Extract the [x, y] coordinate from the center of the cell holding the provided text.  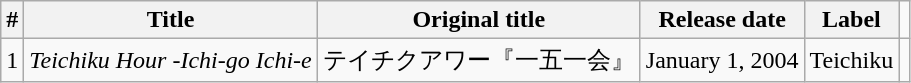
# [12, 20]
Release date [722, 20]
Teichiku [852, 60]
January 1, 2004 [722, 60]
テイチクアワー『一五一会』 [478, 60]
1 [12, 60]
Original title [478, 20]
Teichiku Hour -Ichi-go Ichi-e [170, 60]
Title [170, 20]
Label [852, 20]
